Locate the cell with the specified text and output its (X, Y) center coordinate. 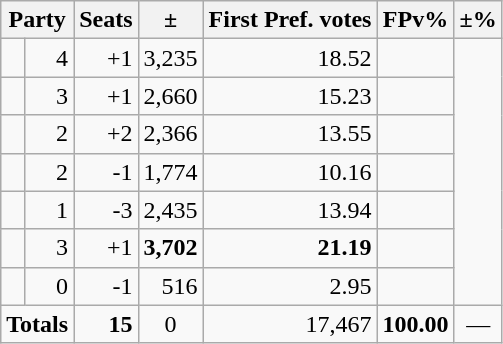
FPv% (416, 20)
10.16 (290, 172)
15 (106, 324)
±% (478, 20)
2.95 (290, 286)
1,774 (170, 172)
4 (48, 58)
2,660 (170, 96)
516 (170, 286)
— (478, 324)
18.52 (290, 58)
3,235 (170, 58)
Seats (106, 20)
-3 (106, 210)
2,366 (170, 134)
13.55 (290, 134)
21.19 (290, 248)
2,435 (170, 210)
3,702 (170, 248)
13.94 (290, 210)
17,467 (290, 324)
+2 (106, 134)
15.23 (290, 96)
100.00 (416, 324)
Totals (38, 324)
Party (38, 20)
± (170, 20)
First Pref. votes (290, 20)
1 (48, 210)
